Pinpoint the cell where the given text exists, returning its [x, y] midpoint coordinate. 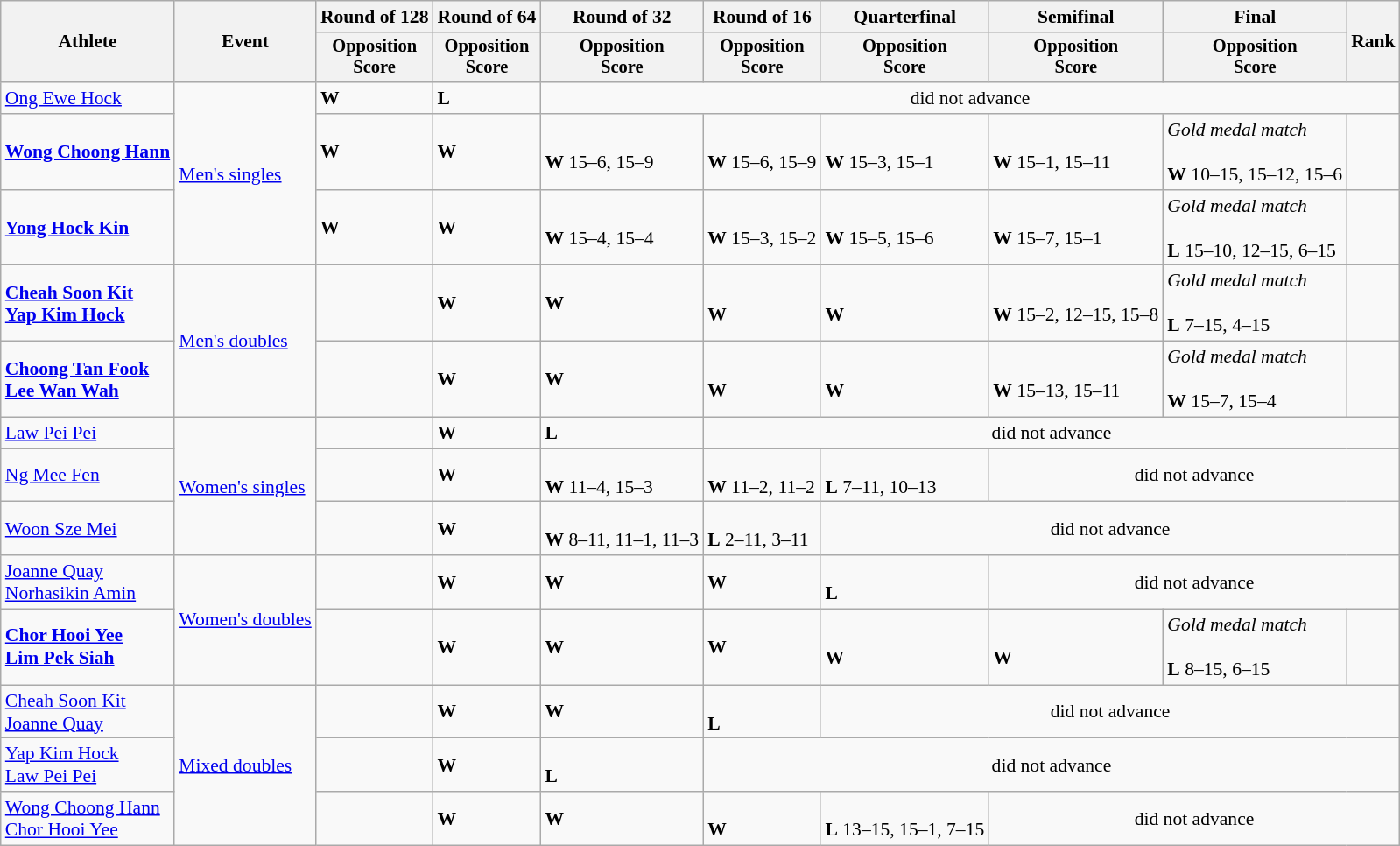
W 15–1, 15–11 [1075, 152]
Mixed doubles [245, 765]
Yong Hock Kin [88, 228]
Wong Choong HannChor Hooi Yee [88, 818]
L 2–11, 3–11 [762, 529]
W 15–7, 15–1 [1075, 228]
Gold medal matchW 15–7, 15–4 [1255, 380]
W 15–2, 12–15, 15–8 [1075, 303]
W 15–3, 15–1 [904, 152]
Joanne QuayNorhasikin Amin [88, 582]
Men's doubles [245, 342]
W 15–3, 15–2 [762, 228]
Ng Mee Fen [88, 475]
Men's singles [245, 173]
Quarterfinal [904, 17]
Round of 32 [622, 17]
Gold medal matchL 7–15, 4–15 [1255, 303]
Cheah Soon KitYap Kim Hock [88, 303]
Gold medal matchL 8–15, 6–15 [1255, 648]
Women's doubles [245, 620]
Wong Choong Hann [88, 152]
W 8–11, 11–1, 11–3 [622, 529]
Round of 64 [487, 17]
Round of 16 [762, 17]
L 13–15, 15–1, 7–15 [904, 818]
Final [1255, 17]
W 11–2, 11–2 [762, 475]
Gold medal matchL 15–10, 12–15, 6–15 [1255, 228]
W 15–5, 15–6 [904, 228]
Cheah Soon KitJoanne Quay [88, 711]
Athlete [88, 42]
L 7–11, 10–13 [904, 475]
Ong Ewe Hock [88, 98]
Choong Tan FookLee Wan Wah [88, 380]
Chor Hooi YeeLim Pek Siah [88, 648]
Round of 128 [375, 17]
Semifinal [1075, 17]
Rank [1373, 42]
W 15–4, 15–4 [622, 228]
Gold medal matchW 10–15, 15–12, 15–6 [1255, 152]
Women's singles [245, 487]
Law Pei Pei [88, 434]
Yap Kim HockLaw Pei Pei [88, 765]
Woon Sze Mei [88, 529]
W 15–13, 15–11 [1075, 380]
W 11–4, 15–3 [622, 475]
Event [245, 42]
